Identify which cell holds the provided text, then report its [X, Y] central coordinate. 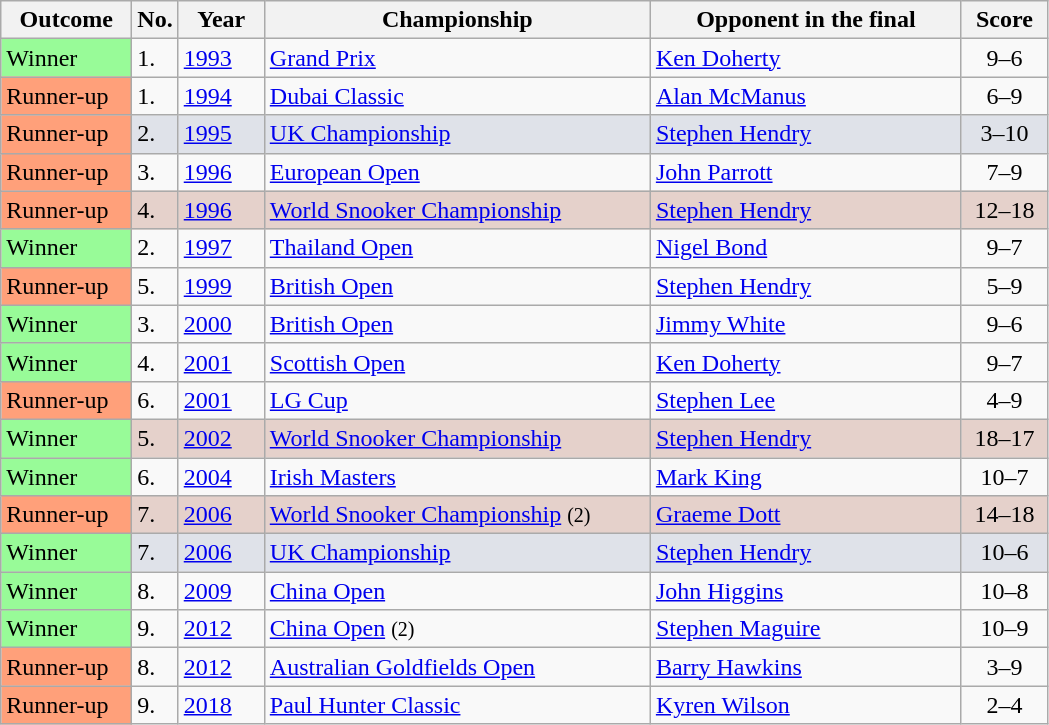
2018 [221, 705]
1995 [221, 134]
Stephen Maguire [806, 629]
10–6 [1004, 553]
6–9 [1004, 96]
Year [221, 20]
Paul Hunter Classic [457, 705]
Alan McManus [806, 96]
Thailand Open [457, 248]
12–18 [1004, 210]
Kyren Wilson [806, 705]
7–9 [1004, 172]
10–8 [1004, 591]
5–9 [1004, 286]
1994 [221, 96]
1999 [221, 286]
European Open [457, 172]
Irish Masters [457, 477]
Barry Hawkins [806, 667]
2002 [221, 438]
1993 [221, 58]
Nigel Bond [806, 248]
John Parrott [806, 172]
10–7 [1004, 477]
Championship [457, 20]
John Higgins [806, 591]
Opponent in the final [806, 20]
3–10 [1004, 134]
Mark King [806, 477]
18–17 [1004, 438]
Score [1004, 20]
No. [155, 20]
Graeme Dott [806, 515]
Jimmy White [806, 324]
Scottish Open [457, 362]
LG Cup [457, 400]
Outcome [66, 20]
Australian Goldfields Open [457, 667]
2009 [221, 591]
10–9 [1004, 629]
Grand Prix [457, 58]
World Snooker Championship (2) [457, 515]
Stephen Lee [806, 400]
Dubai Classic [457, 96]
1997 [221, 248]
2000 [221, 324]
China Open [457, 591]
China Open (2) [457, 629]
3–9 [1004, 667]
14–18 [1004, 515]
4–9 [1004, 400]
2004 [221, 477]
2–4 [1004, 705]
